Return the [X, Y] coordinate for the center point of the cell that contains the specified text.  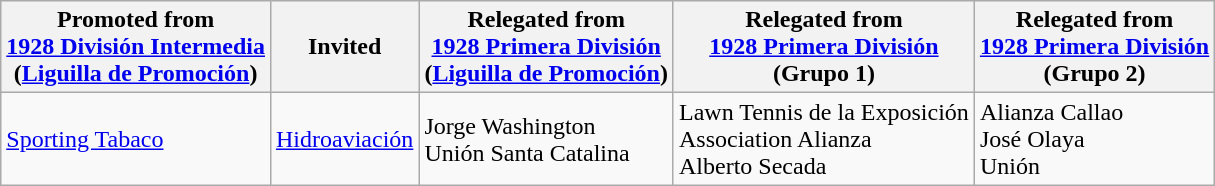
Sporting Tabaco [136, 139]
Lawn Tennis de la Exposición Association Alianza Alberto Secada [824, 139]
Promoted from1928 División Intermedia(Liguilla de Promoción) [136, 47]
Alianza Callao José Olaya Unión [1094, 139]
Hidroaviación [344, 139]
Relegated from1928 Primera División(Grupo 1) [824, 47]
Relegated from1928 Primera División(Grupo 2) [1094, 47]
Jorge Washington Unión Santa Catalina [546, 139]
Invited [344, 47]
Relegated from1928 Primera División(Liguilla de Promoción) [546, 47]
